Provide the (X, Y) coordinate of the cell's center where the given text is located.  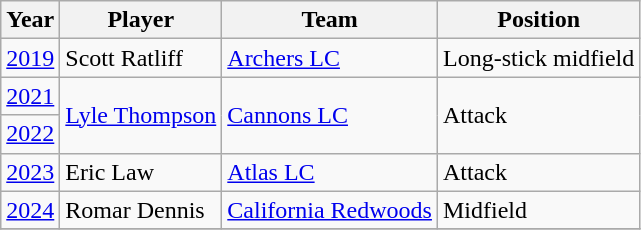
Team (330, 20)
California Redwoods (330, 210)
Atlas LC (330, 172)
Midfield (538, 210)
Lyle Thompson (141, 115)
Player (141, 20)
2021 (30, 96)
2019 (30, 58)
Year (30, 20)
2022 (30, 134)
Position (538, 20)
Long-stick midfield (538, 58)
Scott Ratliff (141, 58)
2024 (30, 210)
Romar Dennis (141, 210)
Cannons LC (330, 115)
Archers LC (330, 58)
Eric Law (141, 172)
2023 (30, 172)
